Capture the cell that displays the provided text and extract its (x, y) central coordinate. 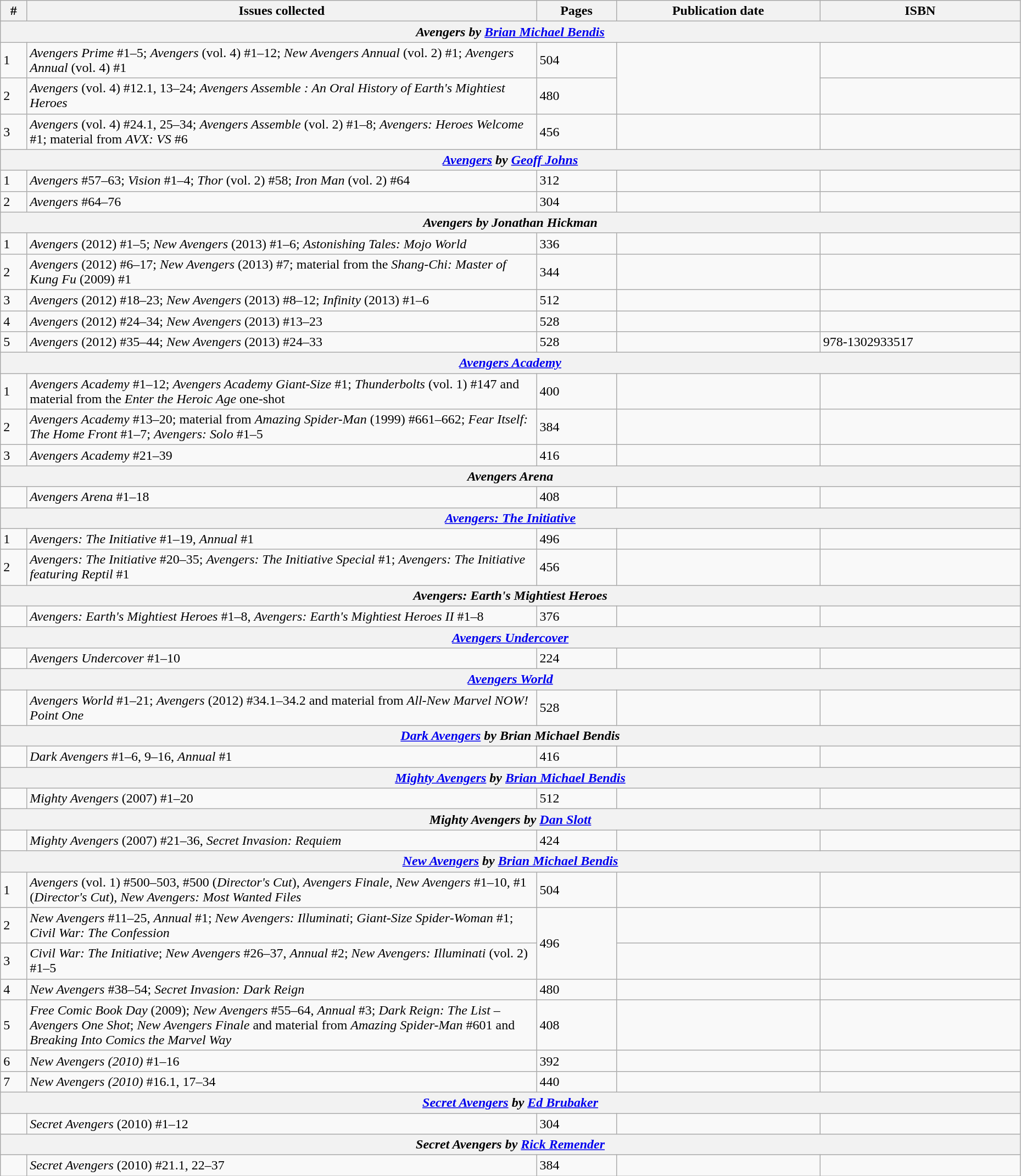
New Avengers #38–54; Secret Invasion: Dark Reign (282, 989)
Avengers (2012) #1–5; New Avengers (2013) #1–6; Astonishing Tales: Mojo World (282, 243)
Avengers (vol. 4) #24.1, 25–34; Avengers Assemble (vol. 2) #1–8; Avengers: Heroes Welcome #1; material from AVX: VS #6 (282, 132)
Avengers #57–63; Vision #1–4; Thor (vol. 2) #58; Iron Man (vol. 2) #64 (282, 181)
6 (14, 1061)
400 (577, 391)
# (14, 11)
Avengers: The Initiative (511, 518)
Secret Avengers by Ed Brubaker (511, 1102)
Avengers by Geoff Johns (511, 160)
Avengers: The Initiative #1–19, Annual #1 (282, 539)
Dark Avengers by Brian Michael Bendis (511, 736)
Pages (577, 11)
Avengers Arena #1–18 (282, 497)
Dark Avengers #1–6, 9–16, Annual #1 (282, 757)
Avengers: The Initiative #20–35; Avengers: The Initiative Special #1; Avengers: The Initiative featuring Reptil #1 (282, 567)
Mighty Avengers (2007) #21–36, Secret Invasion: Requiem (282, 840)
Avengers Undercover (511, 637)
Avengers Prime #1–5; Avengers (vol. 4) #1–12; New Avengers Annual (vol. 2) #1; Avengers Annual (vol. 4) #1 (282, 60)
Avengers Academy (511, 363)
Avengers (vol. 4) #12.1, 13–24; Avengers Assemble : An Oral History of Earth's Mightiest Heroes (282, 96)
Avengers (2012) #24–34; New Avengers (2013) #13–23 (282, 321)
Mighty Avengers (2007) #1–20 (282, 799)
Secret Avengers (2010) #1–12 (282, 1123)
Avengers Arena (511, 476)
Mighty Avengers by Dan Slott (511, 820)
Publication date (718, 11)
392 (577, 1061)
224 (577, 658)
Avengers (vol. 1) #500–503, #500 (Director's Cut), Avengers Finale, New Avengers #1–10, #1 (Director's Cut), New Avengers: Most Wanted Files (282, 890)
Avengers Academy #21–39 (282, 455)
Avengers Academy #1–12; Avengers Academy Giant-Size #1; Thunderbolts (vol. 1) #147 and material from the Enter the Heroic Age one-shot (282, 391)
ISBN (920, 11)
Issues collected (282, 11)
Avengers World (511, 679)
Avengers (2012) #35–44; New Avengers (2013) #24–33 (282, 342)
Avengers (2012) #6–17; New Avengers (2013) #7; material from the Shang-Chi: Master of Kung Fu (2009) #1 (282, 271)
New Avengers (2010) #1–16 (282, 1061)
Avengers World #1–21; Avengers (2012) #34.1–34.2 and material from All-New Marvel NOW! Point One (282, 707)
Avengers (2012) #18–23; New Avengers (2013) #8–12; Infinity (2013) #1–6 (282, 300)
440 (577, 1082)
Avengers Undercover #1–10 (282, 658)
312 (577, 181)
7 (14, 1082)
336 (577, 243)
Mighty Avengers by Brian Michael Bendis (511, 778)
Avengers: Earth's Mightiest Heroes #1–8, Avengers: Earth's Mightiest Heroes II #1–8 (282, 616)
New Avengers (2010) #16.1, 17–34 (282, 1082)
New Avengers by Brian Michael Bendis (511, 861)
Civil War: The Initiative; New Avengers #26–37, Annual #2; New Avengers: Illuminati (vol. 2) #1–5 (282, 961)
Avengers Academy #13–20; material from Amazing Spider-Man (1999) #661–662; Fear Itself: The Home Front #1–7; Avengers: Solo #1–5 (282, 427)
424 (577, 840)
New Avengers #11–25, Annual #1; New Avengers: Illuminati; Giant-Size Spider-Woman #1; Civil War: The Confession (282, 925)
344 (577, 271)
978-1302933517 (920, 342)
Avengers #64–76 (282, 202)
Avengers by Brian Michael Bendis (511, 32)
Secret Avengers by Rick Remender (511, 1145)
Secret Avengers (2010) #21.1, 22–37 (282, 1166)
Avengers by Jonathan Hickman (511, 222)
Avengers: Earth's Mightiest Heroes (511, 595)
376 (577, 616)
